Provide the (x, y) coordinate of the cell's center where the given text is located.  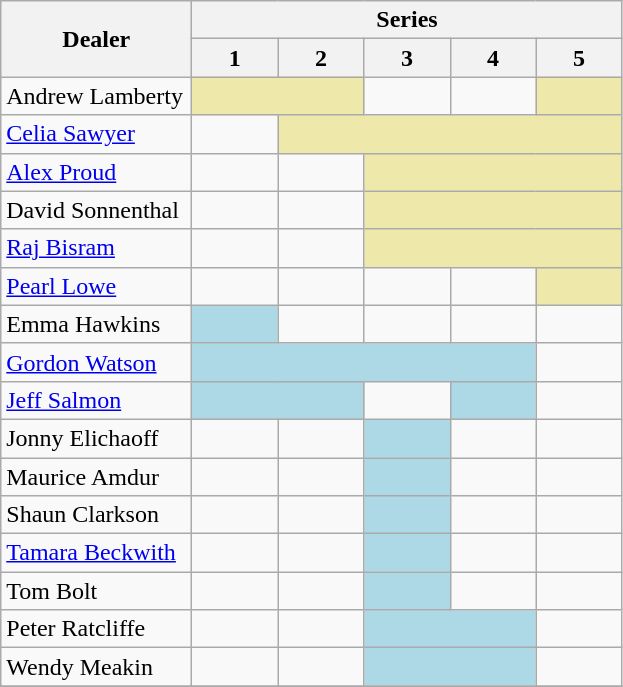
Jeff Salmon (96, 400)
Series (407, 20)
1 (235, 58)
2 (321, 58)
Maurice Amdur (96, 477)
Alex Proud (96, 172)
Wendy Meakin (96, 667)
Tom Bolt (96, 591)
Celia Sawyer (96, 134)
Emma Hawkins (96, 324)
Pearl Lowe (96, 286)
Shaun Clarkson (96, 515)
Gordon Watson (96, 362)
Jonny Elichaoff (96, 438)
3 (407, 58)
Tamara Beckwith (96, 553)
Peter Ratcliffe (96, 629)
4 (493, 58)
David Sonnenthal (96, 210)
Andrew Lamberty (96, 96)
Dealer (96, 39)
5 (579, 58)
Raj Bisram (96, 248)
